Search for the cell housing the specified text and yield its (X, Y) center coordinate. 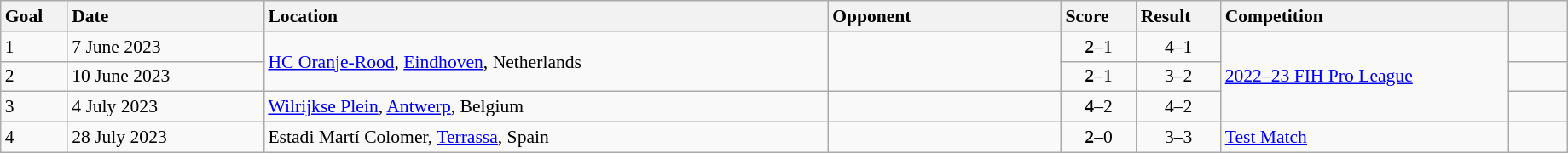
7 June 2023 (165, 47)
Date (165, 16)
Location (546, 16)
Result (1178, 16)
3 (34, 107)
2 (34, 76)
2022–23 FIH Pro League (1365, 76)
2–0 (1098, 138)
4 July 2023 (165, 107)
Score (1098, 16)
Estadi Martí Colomer, Terrassa, Spain (546, 138)
4 (34, 138)
28 July 2023 (165, 138)
4–1 (1178, 47)
Goal (34, 16)
3–3 (1178, 138)
10 June 2023 (165, 76)
3–2 (1178, 76)
HC Oranje-Rood, Eindhoven, Netherlands (546, 61)
Wilrijkse Plein, Antwerp, Belgium (546, 107)
Competition (1365, 16)
Opponent (945, 16)
1 (34, 47)
Test Match (1365, 138)
